Scan for the cell matching the given text and deliver its [x, y] coordinate at center. 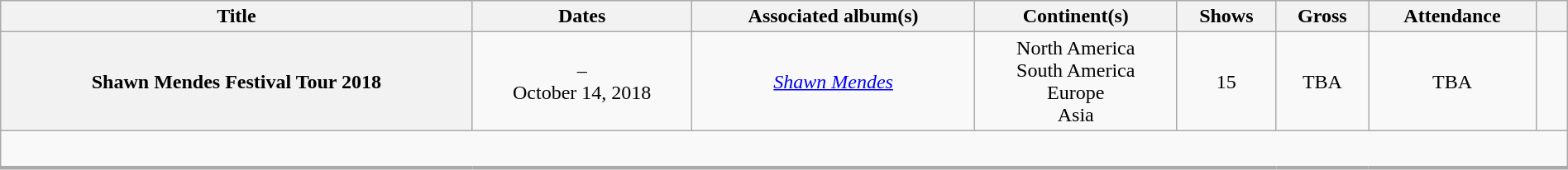
Continent(s) [1076, 17]
North AmericaSouth AmericaEuropeAsia [1076, 81]
Associated album(s) [834, 17]
15 [1227, 81]
–October 14, 2018 [582, 81]
Gross [1322, 17]
Shawn Mendes Festival Tour 2018 [237, 81]
Dates [582, 17]
Shows [1227, 17]
Attendance [1452, 17]
Shawn Mendes [834, 81]
Title [237, 17]
